Extract the [x, y] coordinate from the center of the cell holding the provided text.  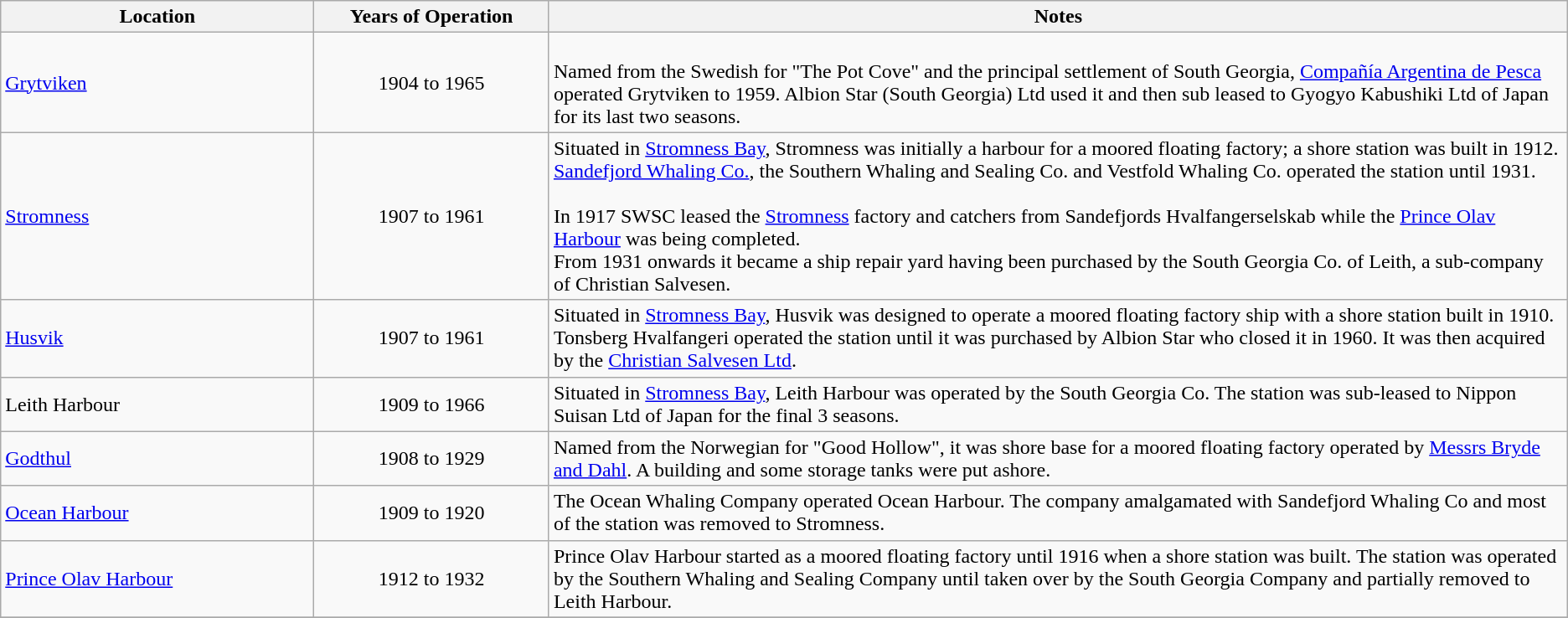
Notes [1058, 17]
Location [157, 17]
Ocean Harbour [157, 512]
Leith Harbour [157, 404]
Prince Olav Harbour [157, 579]
Godthul [157, 459]
1912 to 1932 [432, 579]
1909 to 1966 [432, 404]
1908 to 1929 [432, 459]
Grytviken [157, 82]
1904 to 1965 [432, 82]
Stromness [157, 216]
Husvik [157, 338]
1909 to 1920 [432, 512]
Years of Operation [432, 17]
